Pinpoint the cell where the given text exists, returning its (X, Y) midpoint coordinate. 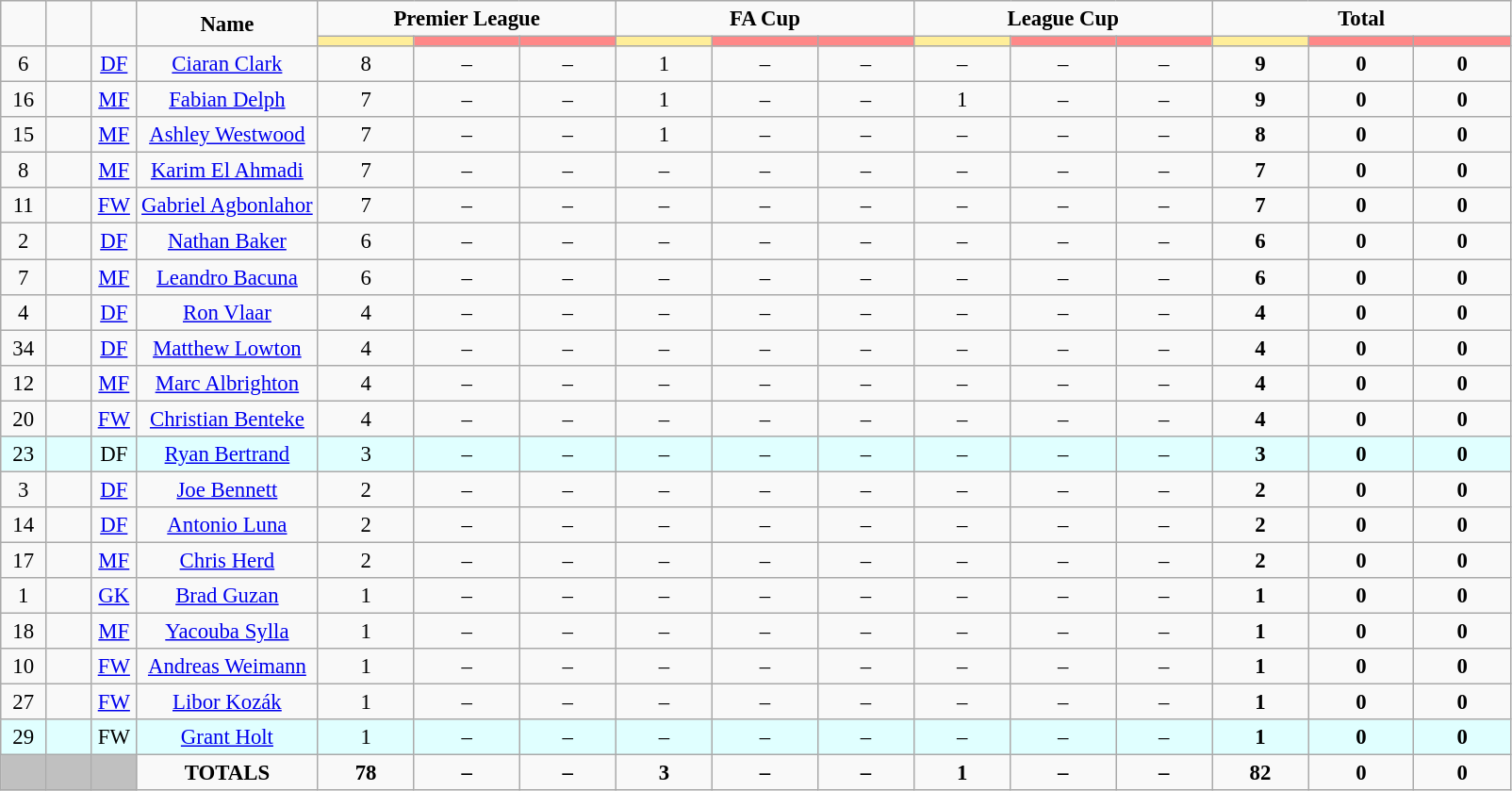
Karim El Ahmadi (227, 171)
Nathan Baker (227, 241)
Total (1361, 19)
29 (24, 737)
Premier League (467, 19)
14 (24, 525)
Yacouba Sylla (227, 632)
Libor Kozák (227, 702)
Matthew Lowton (227, 348)
Ron Vlaar (227, 312)
Ashley Westwood (227, 135)
78 (366, 773)
Ciaran Clark (227, 64)
Leandro Bacuna (227, 277)
34 (24, 348)
20 (24, 419)
Ryan Bertrand (227, 454)
GK (114, 596)
16 (24, 100)
17 (24, 560)
Fabian Delph (227, 100)
Chris Herd (227, 560)
FA Cup (764, 19)
Christian Benteke (227, 419)
15 (24, 135)
12 (24, 383)
10 (24, 667)
Joe Bennett (227, 489)
Name (227, 24)
Brad Guzan (227, 596)
Andreas Weimann (227, 667)
TOTALS (227, 773)
Gabriel Agbonlahor (227, 206)
Marc Albrighton (227, 383)
Grant Holt (227, 737)
League Cup (1063, 19)
27 (24, 702)
23 (24, 454)
11 (24, 206)
Antonio Luna (227, 525)
18 (24, 632)
82 (1260, 773)
